Scan for the cell matching the given text and deliver its [x, y] coordinate at center. 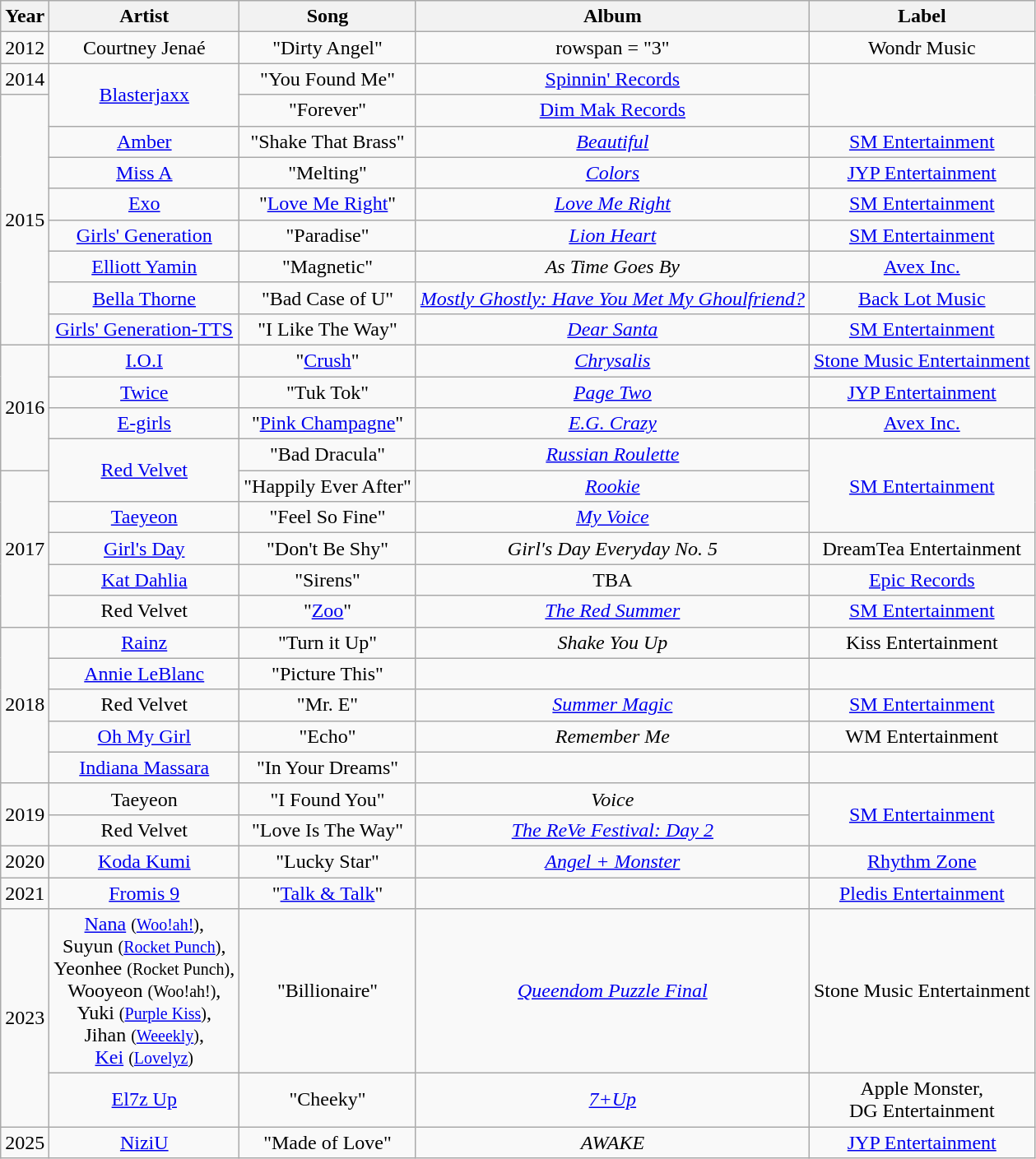
Lion Heart [612, 235]
"Cheeky" [328, 1101]
"Pink Champagne" [328, 424]
Summer Magic [612, 705]
"Love Is The Way" [328, 830]
Dim Mak Records [612, 110]
Annie LeBlanc [145, 674]
Epic Records [922, 580]
Love Me Right [612, 204]
2025 [25, 1143]
Beautiful [612, 141]
Elliott Yamin [145, 267]
Amber [145, 141]
"In Your Dreams" [328, 767]
Wondr Music [922, 48]
"Don't Be Shy" [328, 549]
2023 [25, 1018]
Rhythm Zone [922, 861]
"Bad Case of U" [328, 298]
Mostly Ghostly: Have You Met My Ghoulfriend? [612, 298]
Rookie [612, 486]
"Crush" [328, 360]
Voice [612, 799]
"Forever" [328, 110]
2017 [25, 549]
Courtney Jenaé [145, 48]
Twice [145, 392]
"Sirens" [328, 580]
Kiss Entertainment [922, 642]
"Zoo" [328, 611]
Girl's Day Everyday No. 5 [612, 549]
2012 [25, 48]
7+Up [612, 1101]
"Melting" [328, 173]
"Mr. E" [328, 705]
"Happily Ever After" [328, 486]
Nana (Woo!ah!),Suyun (Rocket Punch),Yeonhee (Rocket Punch),Wooyeon (Woo!ah!),Yuki (Purple Kiss),Jihan (Weeekly),Kei (Lovelyz) [145, 991]
2018 [25, 705]
Remember Me [612, 736]
"Billionaire" [328, 991]
As Time Goes By [612, 267]
2019 [25, 814]
Indiana Massara [145, 767]
"I Like The Way" [328, 329]
Dear Santa [612, 329]
Rainz [145, 642]
Queendom Puzzle Final [612, 991]
WM Entertainment [922, 736]
2015 [25, 220]
Label [922, 16]
Shake You Up [612, 642]
"Made of Love" [328, 1143]
Russian Roulette [612, 455]
"Turn it Up" [328, 642]
Pledis Entertainment [922, 892]
Miss A [145, 173]
2021 [25, 892]
Song [328, 16]
Back Lot Music [922, 298]
2016 [25, 407]
"Shake That Brass" [328, 141]
2020 [25, 861]
Year [25, 16]
"Dirty Angel" [328, 48]
The Red Summer [612, 611]
I.O.I [145, 360]
Fromis 9 [145, 892]
AWAKE [612, 1143]
Colors [612, 173]
"Talk & Talk" [328, 892]
TBA [612, 580]
Exo [145, 204]
"Lucky Star" [328, 861]
Spinnin' Records [612, 79]
Artist [145, 16]
"Echo" [328, 736]
Angel + Monster [612, 861]
rowspan = "3" [612, 48]
Koda Kumi [145, 861]
"Love Me Right" [328, 204]
"You Found Me" [328, 79]
Bella Thorne [145, 298]
Girls' Generation-TTS [145, 329]
The ReVe Festival: Day 2 [612, 830]
El7z Up [145, 1101]
Chrysalis [612, 360]
Girls' Generation [145, 235]
2014 [25, 79]
Blasterjaxx [145, 95]
DreamTea Entertainment [922, 549]
"Picture This" [328, 674]
E.G. Crazy [612, 424]
"Paradise" [328, 235]
"Tuk Tok" [328, 392]
My Voice [612, 517]
Page Two [612, 392]
"Feel So Fine" [328, 517]
E-girls [145, 424]
"Magnetic" [328, 267]
"I Found You" [328, 799]
NiziU [145, 1143]
Album [612, 16]
Girl's Day [145, 549]
"Bad Dracula" [328, 455]
Apple Monster,DG Entertainment [922, 1101]
Oh My Girl [145, 736]
Kat Dahlia [145, 580]
